Detect which cell encompasses the target text, then output its (x, y) center coordinate. 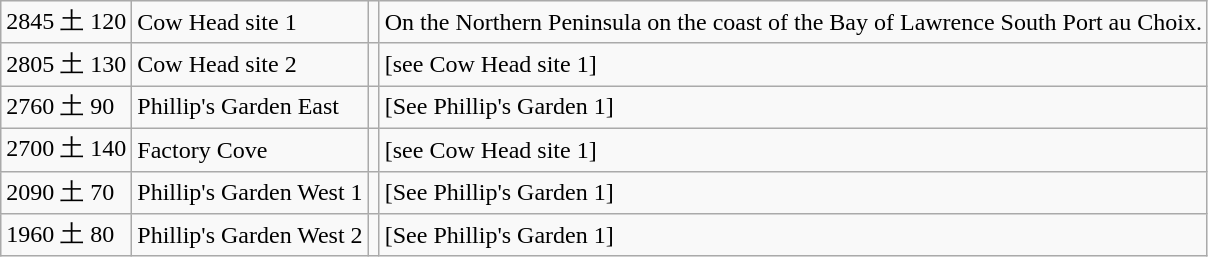
Phillip's Garden East (250, 108)
Cow Head site 2 (250, 64)
Cow Head site 1 (250, 22)
2090 土 70 (66, 192)
Phillip's Garden West 1 (250, 192)
On the Northern Peninsula on the coast of the Bay of Lawrence South Port au Choix. (793, 22)
2805 土 130 (66, 64)
Factory Cove (250, 150)
2845 土 120 (66, 22)
2700 土 140 (66, 150)
1960 土 80 (66, 236)
Phillip's Garden West 2 (250, 236)
2760 土 90 (66, 108)
